Pinpoint the cell where the given text exists, returning its (X, Y) midpoint coordinate. 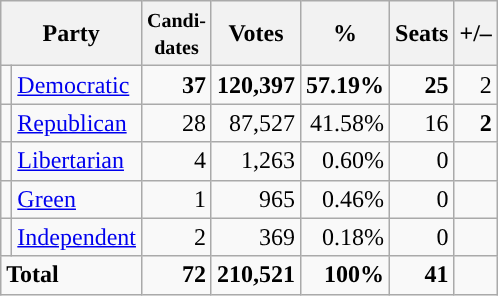
16 (422, 123)
57.19% (346, 85)
Total (72, 275)
100% (346, 275)
37 (176, 85)
72 (176, 275)
28 (176, 123)
965 (256, 199)
0.46% (346, 199)
1,263 (256, 161)
Votes (256, 34)
87,527 (256, 123)
1 (176, 199)
Green (77, 199)
4 (176, 161)
25 (422, 85)
Democratic (77, 85)
210,521 (256, 275)
Seats (422, 34)
Republican (77, 123)
120,397 (256, 85)
Libertarian (77, 161)
Candi-dates (176, 34)
+/– (476, 34)
Party (72, 34)
41.58% (346, 123)
Independent (77, 237)
0.60% (346, 161)
% (346, 34)
0.18% (346, 237)
41 (422, 275)
369 (256, 237)
